Pinpoint the cell where the given text exists, returning its (x, y) midpoint coordinate. 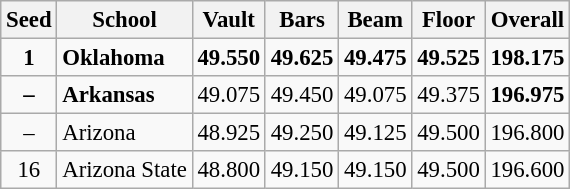
48.925 (228, 133)
Arkansas (124, 95)
49.250 (302, 133)
49.375 (448, 95)
School (124, 20)
Arizona State (124, 170)
49.475 (376, 58)
49.450 (302, 95)
49.125 (376, 133)
Beam (376, 20)
196.600 (528, 170)
16 (29, 170)
Vault (228, 20)
Seed (29, 20)
Floor (448, 20)
48.800 (228, 170)
Overall (528, 20)
1 (29, 58)
196.975 (528, 95)
49.550 (228, 58)
198.175 (528, 58)
49.625 (302, 58)
Bars (302, 20)
Oklahoma (124, 58)
Arizona (124, 133)
196.800 (528, 133)
49.525 (448, 58)
